Capture the cell that displays the provided text and extract its [x, y] central coordinate. 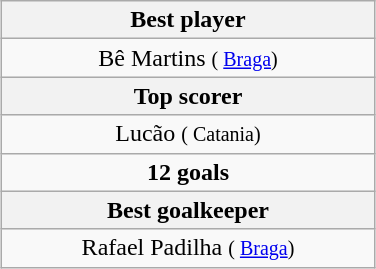
Lucão ( Catania) [188, 134]
Rafael Padilha ( Braga) [188, 248]
Bê Martins ( Braga) [188, 58]
Best player [188, 20]
Top scorer [188, 96]
Best goalkeeper [188, 210]
12 goals [188, 172]
